Find where the given text appears and provide that cell's center as [X, Y] coordinate. 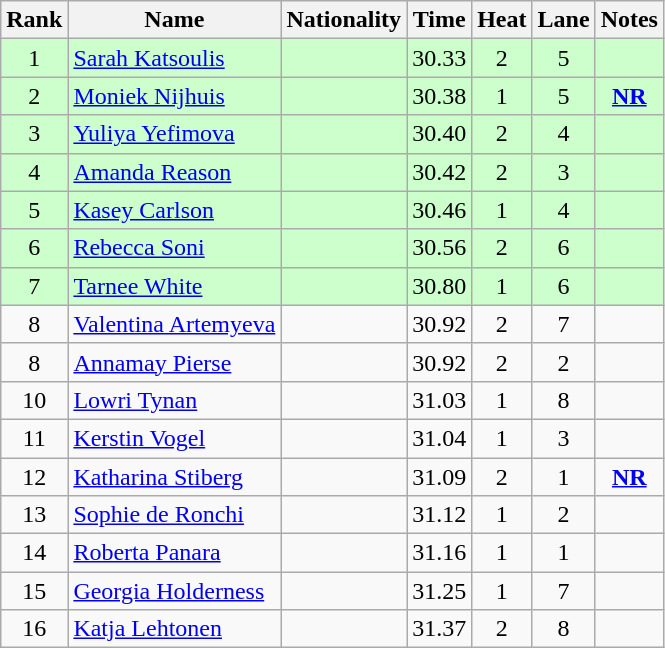
Katharina Stiberg [174, 477]
Name [174, 20]
31.12 [440, 515]
30.33 [440, 58]
Sophie de Ronchi [174, 515]
30.46 [440, 210]
Roberta Panara [174, 553]
Rebecca Soni [174, 248]
16 [34, 629]
31.37 [440, 629]
30.42 [440, 172]
31.09 [440, 477]
30.56 [440, 248]
11 [34, 438]
Time [440, 20]
13 [34, 515]
31.04 [440, 438]
Heat [502, 20]
14 [34, 553]
30.80 [440, 286]
Lowri Tynan [174, 400]
31.03 [440, 400]
30.40 [440, 134]
Georgia Holderness [174, 591]
10 [34, 400]
Kerstin Vogel [174, 438]
Lane [564, 20]
12 [34, 477]
Moniek Nijhuis [174, 96]
30.38 [440, 96]
Sarah Katsoulis [174, 58]
Notes [629, 20]
Amanda Reason [174, 172]
31.25 [440, 591]
Yuliya Yefimova [174, 134]
Valentina Artemyeva [174, 324]
15 [34, 591]
Nationality [344, 20]
Katja Lehtonen [174, 629]
Rank [34, 20]
Tarnee White [174, 286]
31.16 [440, 553]
Annamay Pierse [174, 362]
Kasey Carlson [174, 210]
